Determine the [X, Y] coordinate at the center of the cell enclosing the given text.  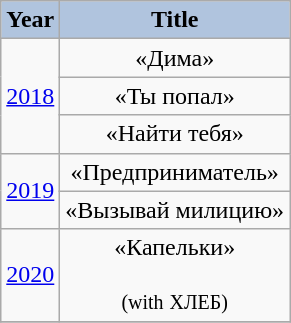
Year [30, 20]
Title [175, 20]
2020 [30, 275]
2018 [30, 96]
2019 [30, 191]
«Найти тебя» [175, 134]
«Предприниматель» [175, 172]
«Ты попал» [175, 96]
«Вызывай милицию» [175, 210]
«Дима» [175, 58]
«Капельки» (with ХЛЕБ) [175, 275]
